Return the (X, Y) coordinate for the center point of the cell that contains the specified text.  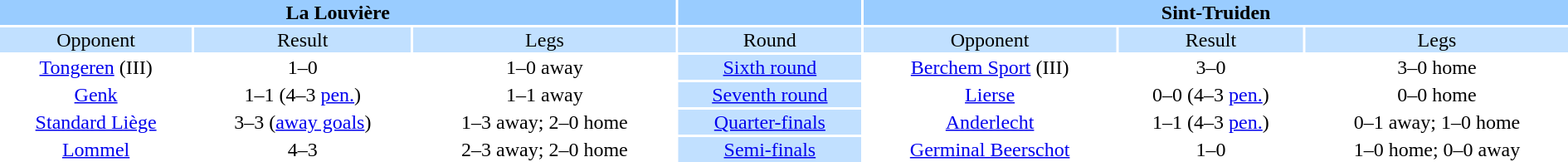
Germinal Beerschot (990, 150)
Lierse (990, 95)
1–0 home; 0–0 away (1437, 150)
Lommel (96, 150)
0–0 (4–3 pen.) (1211, 95)
Quarter-finals (770, 122)
Sixth round (770, 67)
4–3 (302, 150)
Sint-Truiden (1216, 12)
Seventh round (770, 95)
Tongeren (III) (96, 67)
Anderlecht (990, 122)
3–0 (1211, 67)
Berchem Sport (III) (990, 67)
1–1 away (544, 95)
0–1 away; 1–0 home (1437, 122)
La Louvière (338, 12)
Standard Liège (96, 122)
2–3 away; 2–0 home (544, 150)
Round (770, 40)
3–3 (away goals) (302, 122)
Semi-finals (770, 150)
0–0 home (1437, 95)
1–0 away (544, 67)
1–3 away; 2–0 home (544, 122)
Genk (96, 95)
3–0 home (1437, 67)
